Return the (x, y) coordinate for the center point of the cell that contains the specified text.  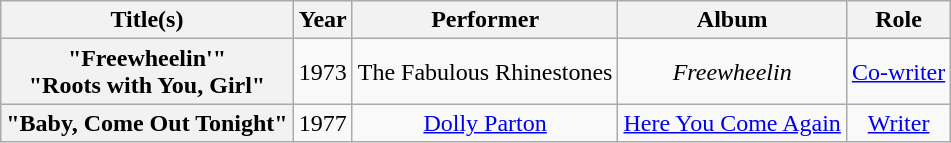
Co-writer (898, 72)
1973 (322, 72)
Here You Come Again (732, 123)
Writer (898, 123)
1977 (322, 123)
Album (732, 20)
Role (898, 20)
"Freewheelin'""Roots with You, Girl" (147, 72)
Year (322, 20)
Freewheelin (732, 72)
Dolly Parton (485, 123)
The Fabulous Rhinestones (485, 72)
"Baby, Come Out Tonight" (147, 123)
Performer (485, 20)
Title(s) (147, 20)
